Return the (x, y) coordinate for the center point of the cell that contains the specified text.  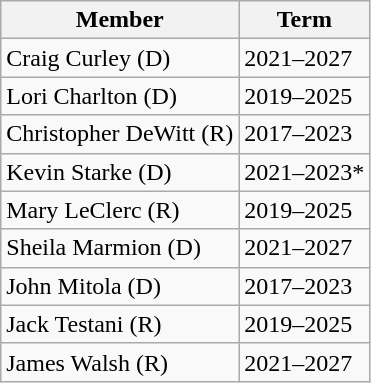
James Walsh (R) (120, 362)
Term (304, 20)
2021–2023* (304, 172)
Member (120, 20)
John Mitola (D) (120, 286)
Jack Testani (R) (120, 324)
Kevin Starke (D) (120, 172)
Christopher DeWitt (R) (120, 134)
Lori Charlton (D) (120, 96)
Mary LeClerc (R) (120, 210)
Sheila Marmion (D) (120, 248)
Craig Curley (D) (120, 58)
